Find where the given text appears and provide that cell's center as [X, Y] coordinate. 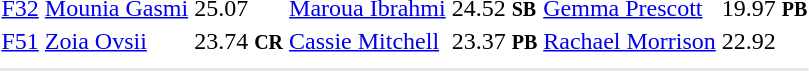
Zoia Ovsii [116, 41]
Rachael Morrison [630, 41]
Cassie Mitchell [368, 41]
23.74 CR [239, 41]
23.37 PB [494, 41]
F51 [20, 41]
22.92 [764, 41]
